Return [x, y] of the center of cell containing provided text 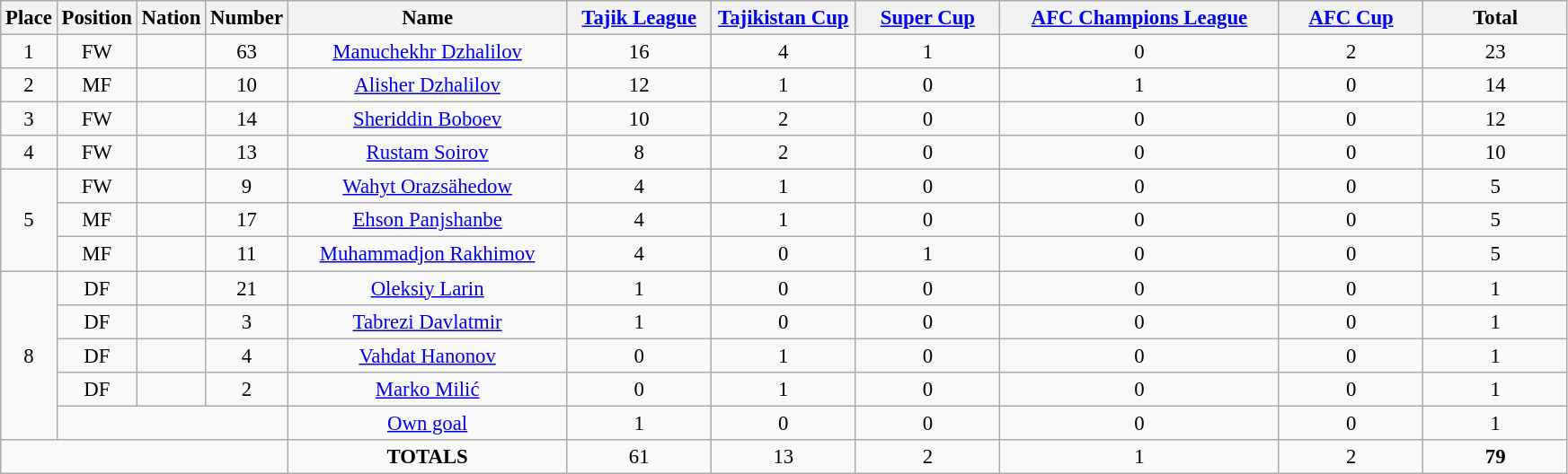
17 [247, 220]
Wahyt Orazsähedow [428, 187]
Oleksiy Larin [428, 288]
16 [640, 52]
Rustam Soirov [428, 153]
Super Cup [927, 18]
Tajikistan Cup [784, 18]
Ehson Panjshanbe [428, 220]
Muhammadjon Rakhimov [428, 254]
AFC Champions League [1139, 18]
79 [1495, 457]
61 [640, 457]
AFC Cup [1351, 18]
Tajik League [640, 18]
Nation [171, 18]
9 [247, 187]
Total [1495, 18]
Tabrezi Davlatmir [428, 321]
Number [247, 18]
11 [247, 254]
Vahdat Hanonov [428, 355]
Position [97, 18]
63 [247, 52]
Name [428, 18]
Place [29, 18]
23 [1495, 52]
Manuchekhr Dzhalilov [428, 52]
TOTALS [428, 457]
21 [247, 288]
Own goal [428, 423]
Sheriddin Boboev [428, 119]
Alisher Dzhalilov [428, 85]
Marko Milić [428, 389]
